Return the [X, Y] coordinate for the center point of the cell that contains the specified text.  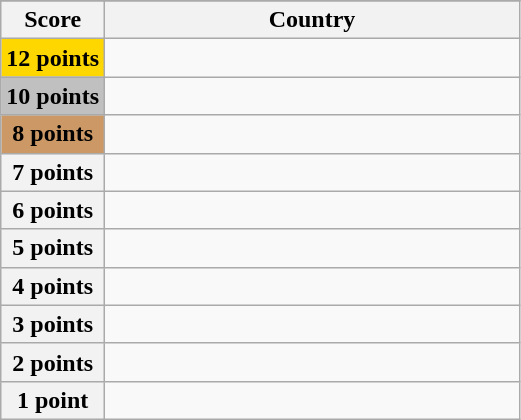
12 points [53, 58]
3 points [53, 324]
Country [312, 20]
5 points [53, 248]
Score [53, 20]
4 points [53, 286]
6 points [53, 210]
10 points [53, 96]
7 points [53, 172]
2 points [53, 362]
8 points [53, 134]
1 point [53, 400]
